Detect which cell encompasses the target text, then output its (x, y) center coordinate. 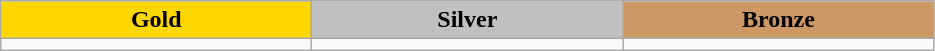
Bronze (778, 20)
Silver (468, 20)
Gold (156, 20)
